Capture the cell that displays the provided text and extract its [X, Y] central coordinate. 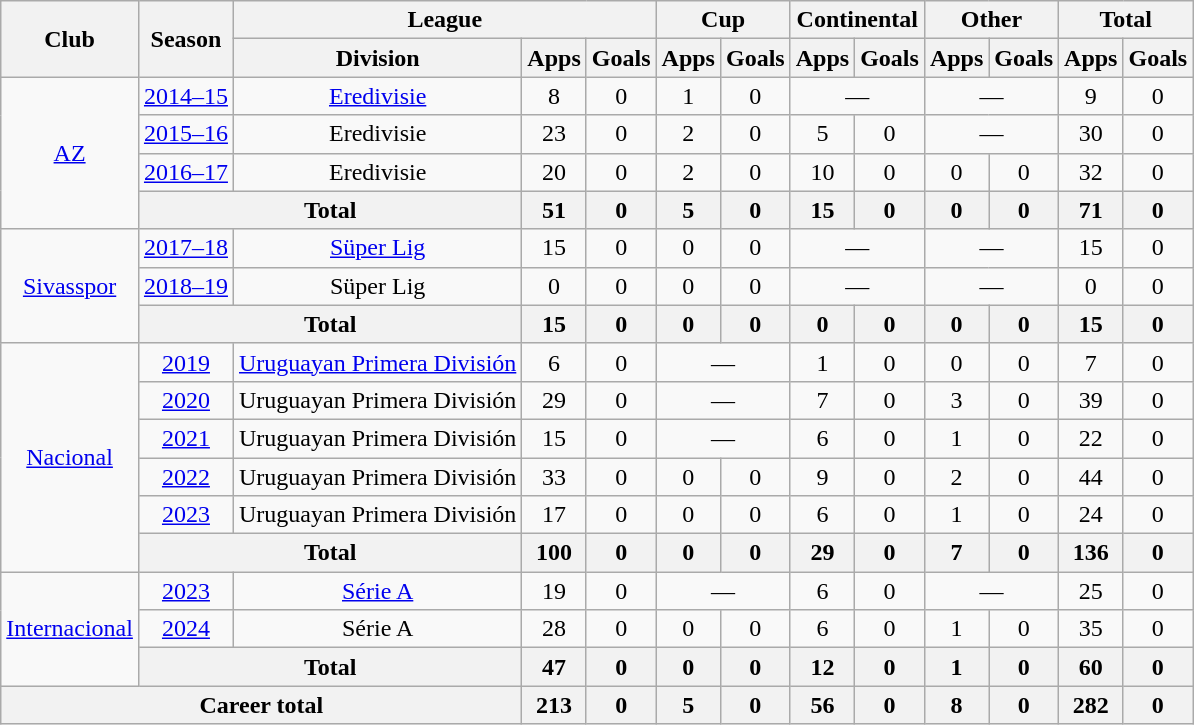
25 [1091, 591]
Sivasspor [70, 286]
Cup [723, 20]
3 [956, 400]
2016–17 [186, 172]
2018–19 [186, 286]
213 [554, 705]
136 [1091, 553]
24 [1091, 515]
44 [1091, 477]
39 [1091, 400]
60 [1091, 667]
33 [554, 477]
League [444, 20]
47 [554, 667]
2022 [186, 477]
28 [554, 629]
56 [822, 705]
2015–16 [186, 134]
2021 [186, 438]
Division [377, 58]
2017–18 [186, 248]
2024 [186, 629]
12 [822, 667]
35 [1091, 629]
Club [70, 39]
20 [554, 172]
282 [1091, 705]
22 [1091, 438]
17 [554, 515]
Other [991, 20]
10 [822, 172]
23 [554, 134]
51 [554, 210]
30 [1091, 134]
Internacional [70, 629]
Nacional [70, 457]
Continental [857, 20]
19 [554, 591]
2014–15 [186, 96]
2019 [186, 362]
32 [1091, 172]
100 [554, 553]
Career total [262, 705]
AZ [70, 153]
71 [1091, 210]
2020 [186, 400]
Season [186, 39]
